Identify which cell holds the provided text, then report its (X, Y) central coordinate. 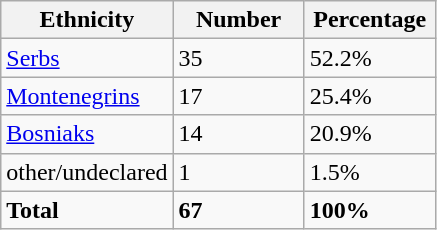
1.5% (370, 172)
14 (238, 134)
Total (87, 210)
20.9% (370, 134)
17 (238, 96)
Montenegrins (87, 96)
other/undeclared (87, 172)
100% (370, 210)
Serbs (87, 58)
1 (238, 172)
25.4% (370, 96)
Ethnicity (87, 20)
52.2% (370, 58)
35 (238, 58)
Percentage (370, 20)
Number (238, 20)
67 (238, 210)
Bosniaks (87, 134)
